Search for the cell housing the specified text and yield its (X, Y) center coordinate. 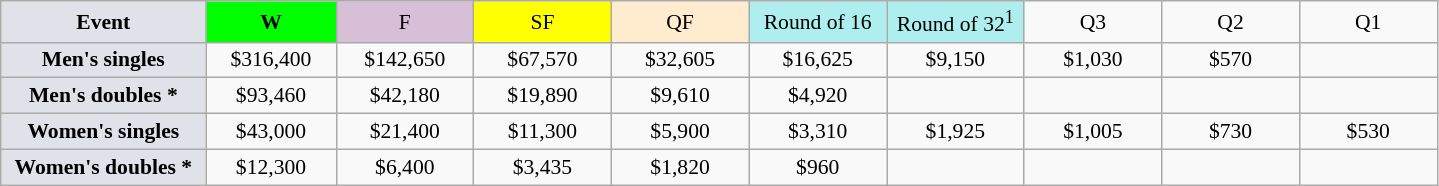
$9,610 (680, 96)
W (271, 22)
Women's doubles * (104, 167)
$530 (1368, 132)
$11,300 (543, 132)
$3,435 (543, 167)
Q1 (1368, 22)
$570 (1231, 60)
$316,400 (271, 60)
$730 (1231, 132)
$67,570 (543, 60)
$3,310 (818, 132)
Event (104, 22)
$32,605 (680, 60)
$142,650 (405, 60)
$1,005 (1093, 132)
$5,900 (680, 132)
Men's doubles * (104, 96)
$19,890 (543, 96)
$6,400 (405, 167)
$43,000 (271, 132)
Round of 16 (818, 22)
$93,460 (271, 96)
$1,820 (680, 167)
$9,150 (955, 60)
F (405, 22)
QF (680, 22)
$12,300 (271, 167)
$16,625 (818, 60)
Round of 321 (955, 22)
$21,400 (405, 132)
$4,920 (818, 96)
Q2 (1231, 22)
$42,180 (405, 96)
$1,030 (1093, 60)
SF (543, 22)
Women's singles (104, 132)
Men's singles (104, 60)
Q3 (1093, 22)
$960 (818, 167)
$1,925 (955, 132)
